For the text-containing cell, return its midpoint in [x, y] coordinate format. 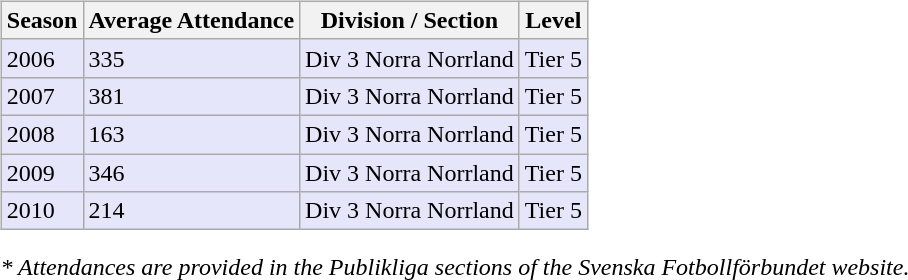
335 [192, 58]
163 [192, 134]
Average Attendance [192, 20]
2008 [42, 134]
381 [192, 96]
2009 [42, 173]
214 [192, 211]
2010 [42, 211]
346 [192, 173]
Level [553, 20]
2007 [42, 96]
Division / Section [410, 20]
Season [42, 20]
2006 [42, 58]
